Scan for the cell matching the given text and deliver its (x, y) coordinate at center. 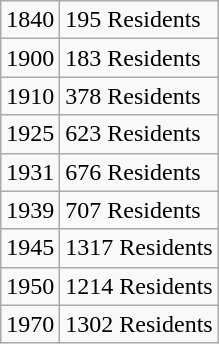
1945 (30, 248)
1214 Residents (139, 286)
1910 (30, 96)
676 Residents (139, 172)
1931 (30, 172)
1900 (30, 58)
1925 (30, 134)
1950 (30, 286)
1317 Residents (139, 248)
1302 Residents (139, 324)
1939 (30, 210)
707 Residents (139, 210)
1840 (30, 20)
1970 (30, 324)
623 Residents (139, 134)
183 Residents (139, 58)
195 Residents (139, 20)
378 Residents (139, 96)
